Output the [X, Y] coordinate of the center of the cell containing the given text.  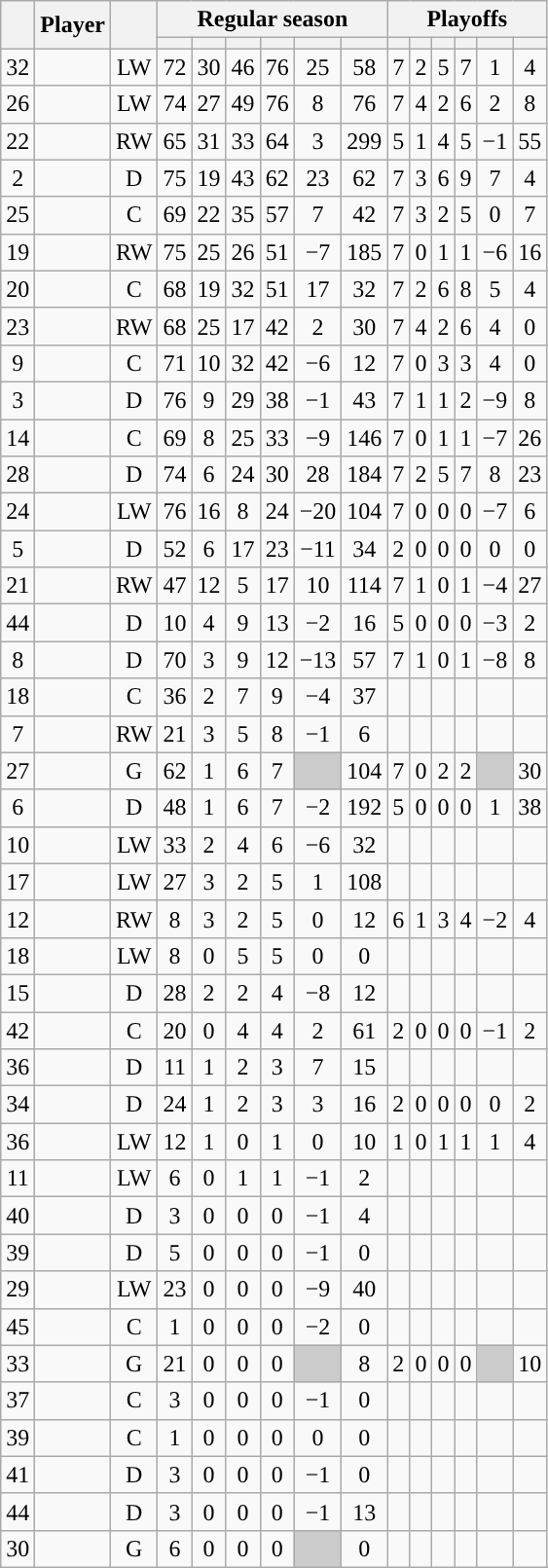
184 [364, 475]
61 [364, 1031]
71 [175, 363]
72 [175, 67]
185 [364, 252]
31 [208, 141]
Regular season [273, 19]
299 [364, 141]
−11 [317, 549]
−3 [494, 623]
Playoffs [467, 19]
45 [18, 1327]
Player [73, 25]
41 [18, 1475]
108 [364, 882]
−20 [317, 512]
14 [18, 437]
46 [243, 67]
70 [175, 660]
146 [364, 437]
−13 [317, 660]
64 [276, 141]
48 [175, 808]
192 [364, 808]
47 [175, 586]
49 [243, 104]
35 [243, 215]
65 [175, 141]
114 [364, 586]
52 [175, 549]
58 [364, 67]
55 [530, 141]
